Provide the [X, Y] coordinate of the cell's center where the given text is located.  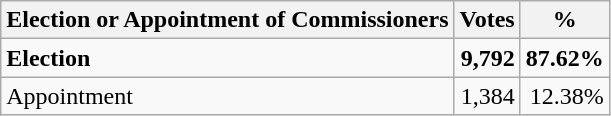
Election or Appointment of Commissioners [228, 20]
Appointment [228, 96]
87.62% [564, 58]
1,384 [487, 96]
9,792 [487, 58]
12.38% [564, 96]
Votes [487, 20]
% [564, 20]
Election [228, 58]
